Scan for the cell matching the given text and deliver its [X, Y] coordinate at center. 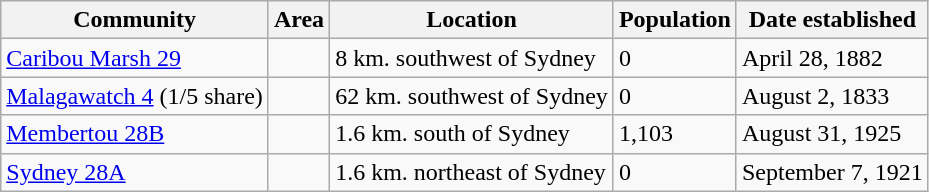
Date established [832, 20]
8 km. southwest of Sydney [472, 58]
62 km. southwest of Sydney [472, 96]
Membertou 28B [135, 134]
August 31, 1925 [832, 134]
August 2, 1833 [832, 96]
Area [298, 20]
Sydney 28A [135, 172]
Location [472, 20]
Population [674, 20]
Caribou Marsh 29 [135, 58]
1.6 km. south of Sydney [472, 134]
April 28, 1882 [832, 58]
Community [135, 20]
1,103 [674, 134]
Malagawatch 4 (1/5 share) [135, 96]
1.6 km. northeast of Sydney [472, 172]
September 7, 1921 [832, 172]
